Pinpoint the cell where the given text exists, returning its [x, y] midpoint coordinate. 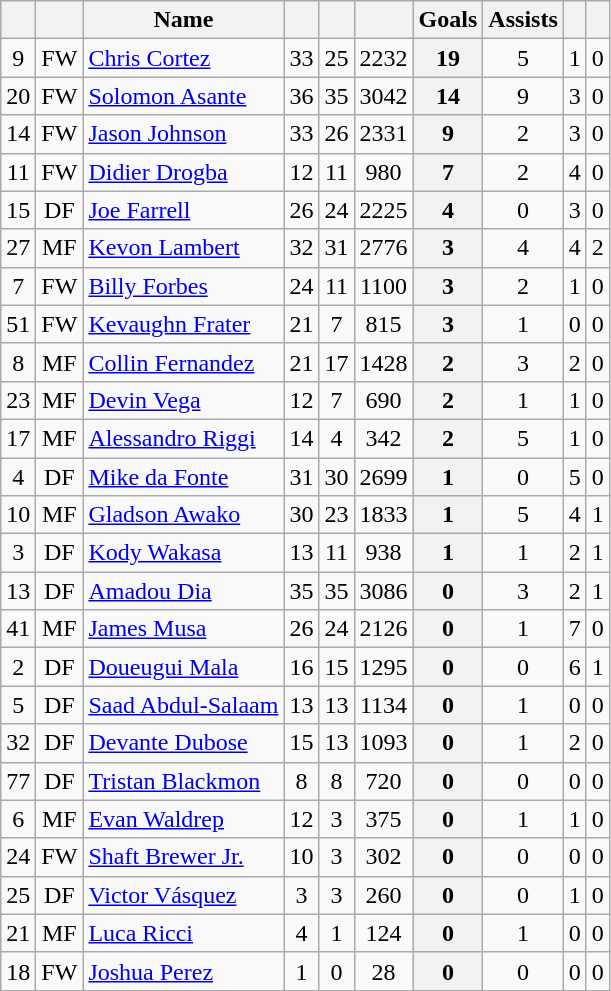
3086 [384, 591]
Kody Wakasa [184, 553]
2331 [384, 134]
302 [384, 857]
77 [18, 781]
Devante Dubose [184, 743]
28 [384, 971]
938 [384, 553]
Solomon Asante [184, 96]
260 [384, 895]
51 [18, 324]
Luca Ricci [184, 933]
Victor Vásquez [184, 895]
2225 [384, 210]
2699 [384, 477]
1100 [384, 286]
Mike da Fonte [184, 477]
Assists [523, 20]
1428 [384, 362]
Name [184, 20]
16 [302, 667]
20 [18, 96]
James Musa [184, 629]
Kevon Lambert [184, 248]
Saad Abdul-Salaam [184, 705]
720 [384, 781]
1093 [384, 743]
1833 [384, 515]
Jason Johnson [184, 134]
Shaft Brewer Jr. [184, 857]
18 [18, 971]
2776 [384, 248]
1134 [384, 705]
Kevaughn Frater [184, 324]
Devin Vega [184, 400]
Joe Farrell [184, 210]
Evan Waldrep [184, 819]
36 [302, 96]
Tristan Blackmon [184, 781]
690 [384, 400]
Amadou Dia [184, 591]
Chris Cortez [184, 58]
2232 [384, 58]
342 [384, 438]
Collin Fernandez [184, 362]
Goals [448, 20]
2126 [384, 629]
980 [384, 172]
Gladson Awako [184, 515]
19 [448, 58]
Joshua Perez [184, 971]
3042 [384, 96]
27 [18, 248]
Alessandro Riggi [184, 438]
Doueugui Mala [184, 667]
375 [384, 819]
41 [18, 629]
815 [384, 324]
Didier Drogba [184, 172]
1295 [384, 667]
124 [384, 933]
Billy Forbes [184, 286]
